Extract the [X, Y] coordinate from the center of the cell holding the provided text.  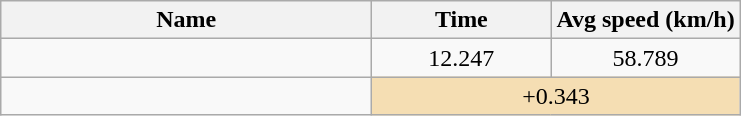
58.789 [646, 58]
12.247 [462, 58]
+0.343 [556, 96]
Time [462, 20]
Name [186, 20]
Avg speed (km/h) [646, 20]
